Return the [X, Y] coordinate for the center point of the cell that contains the specified text.  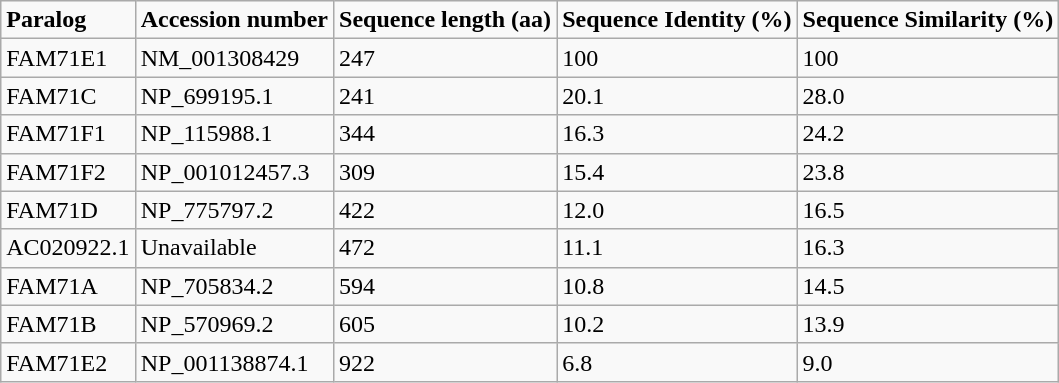
28.0 [928, 96]
309 [446, 172]
NP_115988.1 [234, 134]
FAM71D [68, 210]
NP_699195.1 [234, 96]
Sequence Similarity (%) [928, 20]
NP_001138874.1 [234, 362]
247 [446, 58]
14.5 [928, 286]
11.1 [677, 248]
922 [446, 362]
AC020922.1 [68, 248]
23.8 [928, 172]
24.2 [928, 134]
FAM71A [68, 286]
NP_775797.2 [234, 210]
16.5 [928, 210]
605 [446, 324]
472 [446, 248]
Accession number [234, 20]
Unavailable [234, 248]
10.8 [677, 286]
15.4 [677, 172]
FAM71F1 [68, 134]
422 [446, 210]
6.8 [677, 362]
NM_001308429 [234, 58]
Paralog [68, 20]
344 [446, 134]
NP_001012457.3 [234, 172]
FAM71F2 [68, 172]
10.2 [677, 324]
594 [446, 286]
9.0 [928, 362]
FAM71C [68, 96]
241 [446, 96]
12.0 [677, 210]
FAM71E1 [68, 58]
FAM71E2 [68, 362]
Sequence Identity (%) [677, 20]
NP_570969.2 [234, 324]
13.9 [928, 324]
NP_705834.2 [234, 286]
FAM71B [68, 324]
20.1 [677, 96]
Sequence length (aa) [446, 20]
